Return [x, y] of the center of cell containing provided text 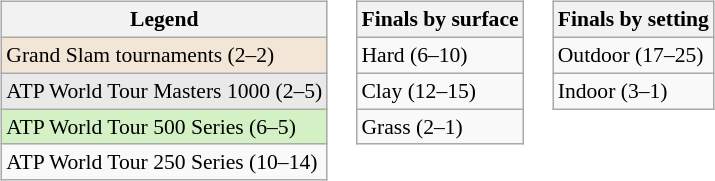
Clay (12–15) [440, 91]
ATP World Tour 250 Series (10–14) [164, 162]
Grass (2–1) [440, 127]
Hard (6–10) [440, 55]
Indoor (3–1) [634, 91]
Finals by surface [440, 20]
Grand Slam tournaments (2–2) [164, 55]
ATP World Tour 500 Series (6–5) [164, 127]
Legend [164, 20]
ATP World Tour Masters 1000 (2–5) [164, 91]
Outdoor (17–25) [634, 55]
Finals by setting [634, 20]
